Determine the [X, Y] coordinate at the center of the cell enclosing the given text.  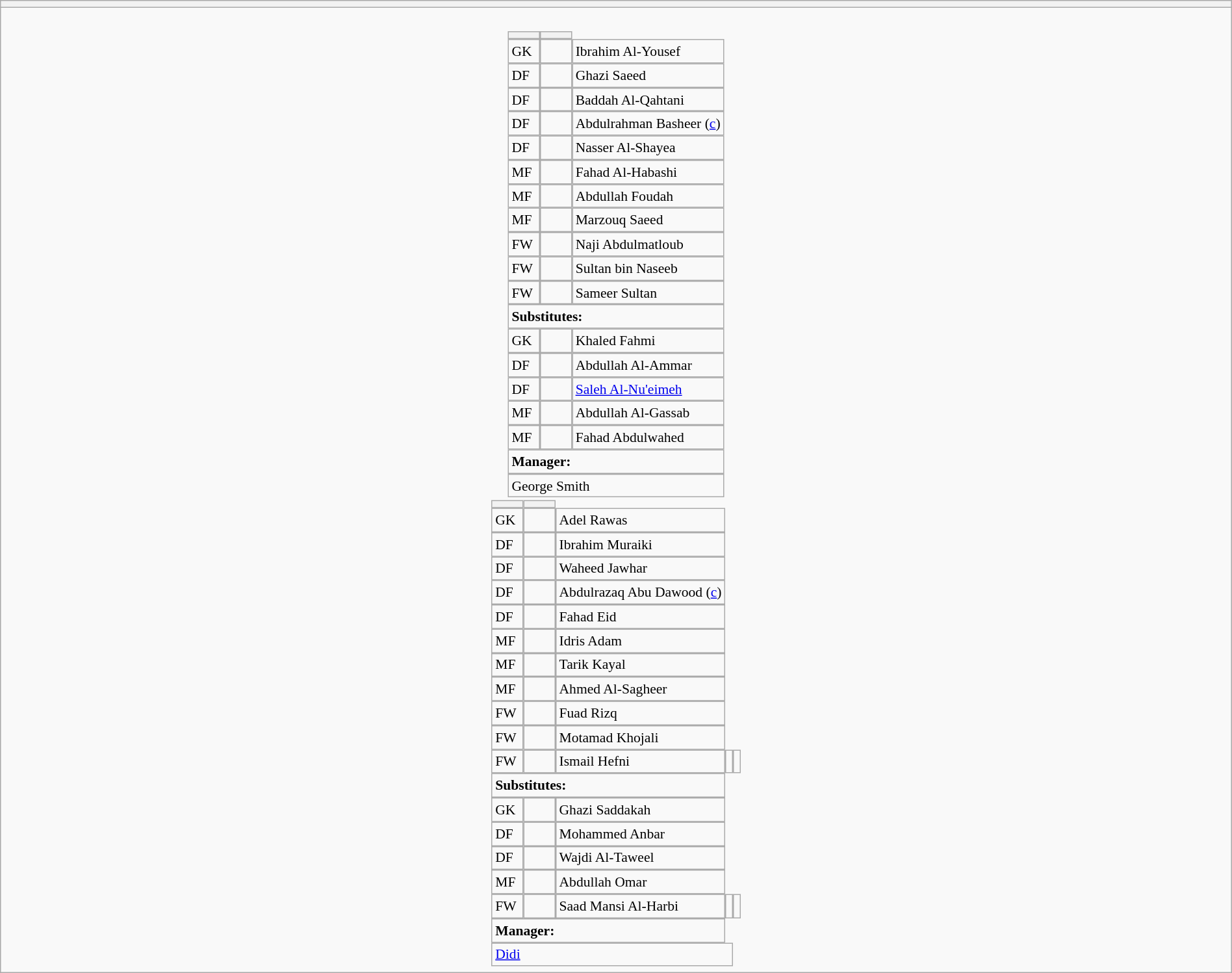
Didi [612, 954]
Abdullah Foudah [648, 196]
Abdulrazaq Abu Dawood (c) [641, 593]
Ibrahim Al-Yousef [648, 51]
Nasser Al-Shayea [648, 148]
Waheed Jawhar [641, 568]
Abdullah Al-Ammar [648, 365]
Naji Abdulmatloub [648, 244]
Baddah Al-Qahtani [648, 100]
Fahad Eid [641, 616]
Fahad Abdulwahed [648, 437]
Ghazi Saeed [648, 75]
Wajdi Al-Taweel [641, 858]
Idris Adam [641, 641]
Saleh Al-Nu'eimeh [648, 389]
Ahmed Al-Sagheer [641, 689]
Fuad Rizq [641, 714]
George Smith [616, 486]
Ismail Hefni [641, 762]
Abdullah Al-Gassab [648, 413]
Khaled Fahmi [648, 341]
Ibrahim Muraiki [641, 545]
Abdullah Omar [641, 881]
Marzouq Saeed [648, 220]
Saad Mansi Al-Harbi [641, 906]
Adel Rawas [641, 520]
Ghazi Saddakah [641, 810]
Fahad Al-Habashi [648, 172]
Tarik Kayal [641, 664]
Abdulrahman Basheer (c) [648, 123]
Motamad Khojali [641, 737]
Sameer Sultan [648, 292]
Sultan bin Naseeb [648, 268]
Mohammed Anbar [641, 833]
